Capture the cell that displays the provided text and extract its [X, Y] central coordinate. 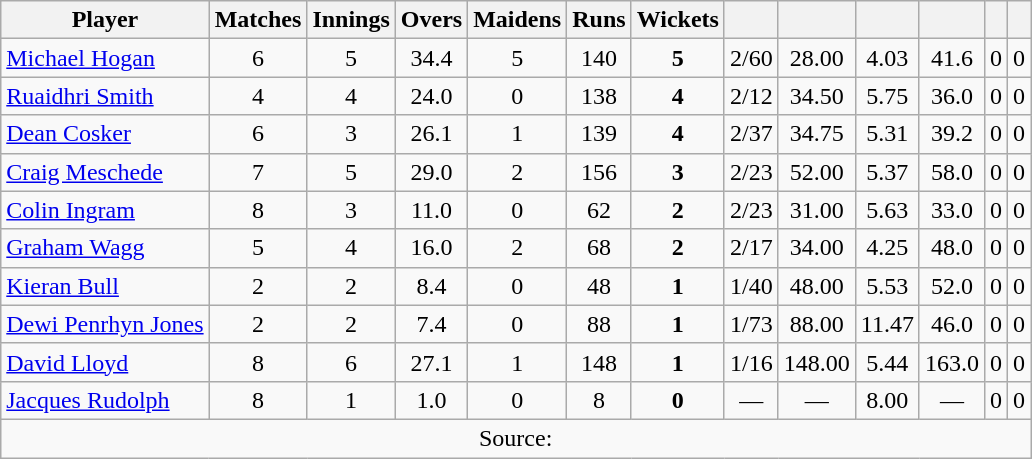
5.31 [887, 134]
31.00 [816, 210]
1/16 [751, 362]
34.00 [816, 248]
138 [599, 96]
David Lloyd [105, 362]
28.00 [816, 58]
27.1 [431, 362]
Player [105, 20]
88.00 [816, 324]
1/73 [751, 324]
1.0 [431, 400]
39.2 [952, 134]
Innings [351, 20]
24.0 [431, 96]
Source: [516, 438]
34.4 [431, 58]
Overs [431, 20]
5.53 [887, 286]
140 [599, 58]
156 [599, 172]
Dewi Penrhyn Jones [105, 324]
5.75 [887, 96]
Graham Wagg [105, 248]
16.0 [431, 248]
2/12 [751, 96]
88 [599, 324]
29.0 [431, 172]
8.00 [887, 400]
2/17 [751, 248]
48 [599, 286]
Ruaidhri Smith [105, 96]
Runs [599, 20]
48.0 [952, 248]
5.63 [887, 210]
11.47 [887, 324]
Wickets [678, 20]
Craig Meschede [105, 172]
58.0 [952, 172]
139 [599, 134]
2/60 [751, 58]
68 [599, 248]
148 [599, 362]
62 [599, 210]
5.37 [887, 172]
5.44 [887, 362]
4.25 [887, 248]
Colin Ingram [105, 210]
4.03 [887, 58]
34.75 [816, 134]
Kieran Bull [105, 286]
7 [258, 172]
2/37 [751, 134]
7.4 [431, 324]
34.50 [816, 96]
Michael Hogan [105, 58]
Matches [258, 20]
52.00 [816, 172]
52.0 [952, 286]
46.0 [952, 324]
Maidens [518, 20]
Dean Cosker [105, 134]
Jacques Rudolph [105, 400]
33.0 [952, 210]
36.0 [952, 96]
26.1 [431, 134]
1/40 [751, 286]
8.4 [431, 286]
11.0 [431, 210]
163.0 [952, 362]
148.00 [816, 362]
41.6 [952, 58]
48.00 [816, 286]
